From the cell containing the given text, extract its center point as (x, y) coordinate. 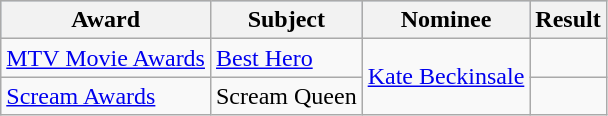
Result (568, 20)
Subject (286, 20)
Nominee (446, 20)
MTV Movie Awards (106, 58)
Kate Beckinsale (446, 77)
Award (106, 20)
Scream Queen (286, 96)
Scream Awards (106, 96)
Best Hero (286, 58)
